Locate the cell with the specified text and output its [X, Y] center coordinate. 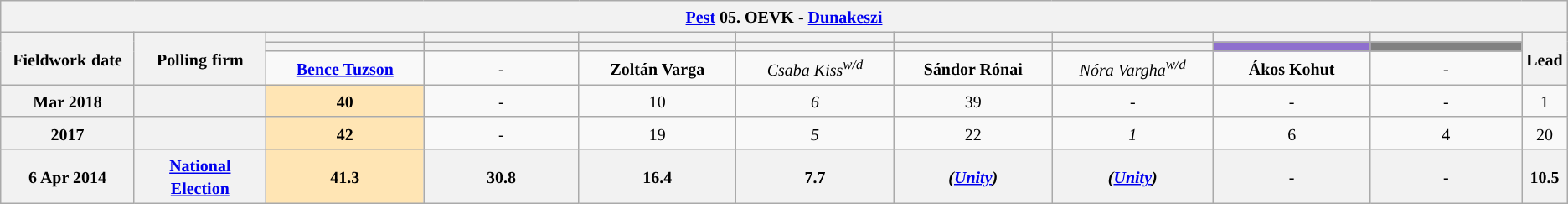
16.4 [658, 176]
Lead [1545, 59]
Csaba Kissw/d [815, 68]
22 [973, 133]
Polling firm [199, 59]
Fieldwork date [67, 59]
Pest 05. OEVK - Dunakeszi [784, 17]
10 [658, 101]
39 [973, 101]
2017 [67, 133]
Zoltán Varga [658, 68]
7.7 [815, 176]
6 Apr 2014 [67, 176]
Ákos Kohut [1292, 68]
19 [658, 133]
4 [1446, 133]
Mar 2018 [67, 101]
Sándor Rónai [973, 68]
10.5 [1545, 176]
42 [345, 133]
5 [815, 133]
30.8 [501, 176]
National Election [199, 176]
40 [345, 101]
Nóra Varghaw/d [1132, 68]
Bence Tuzson [345, 68]
20 [1545, 133]
41.3 [345, 176]
